Search for the cell housing the specified text and yield its (X, Y) center coordinate. 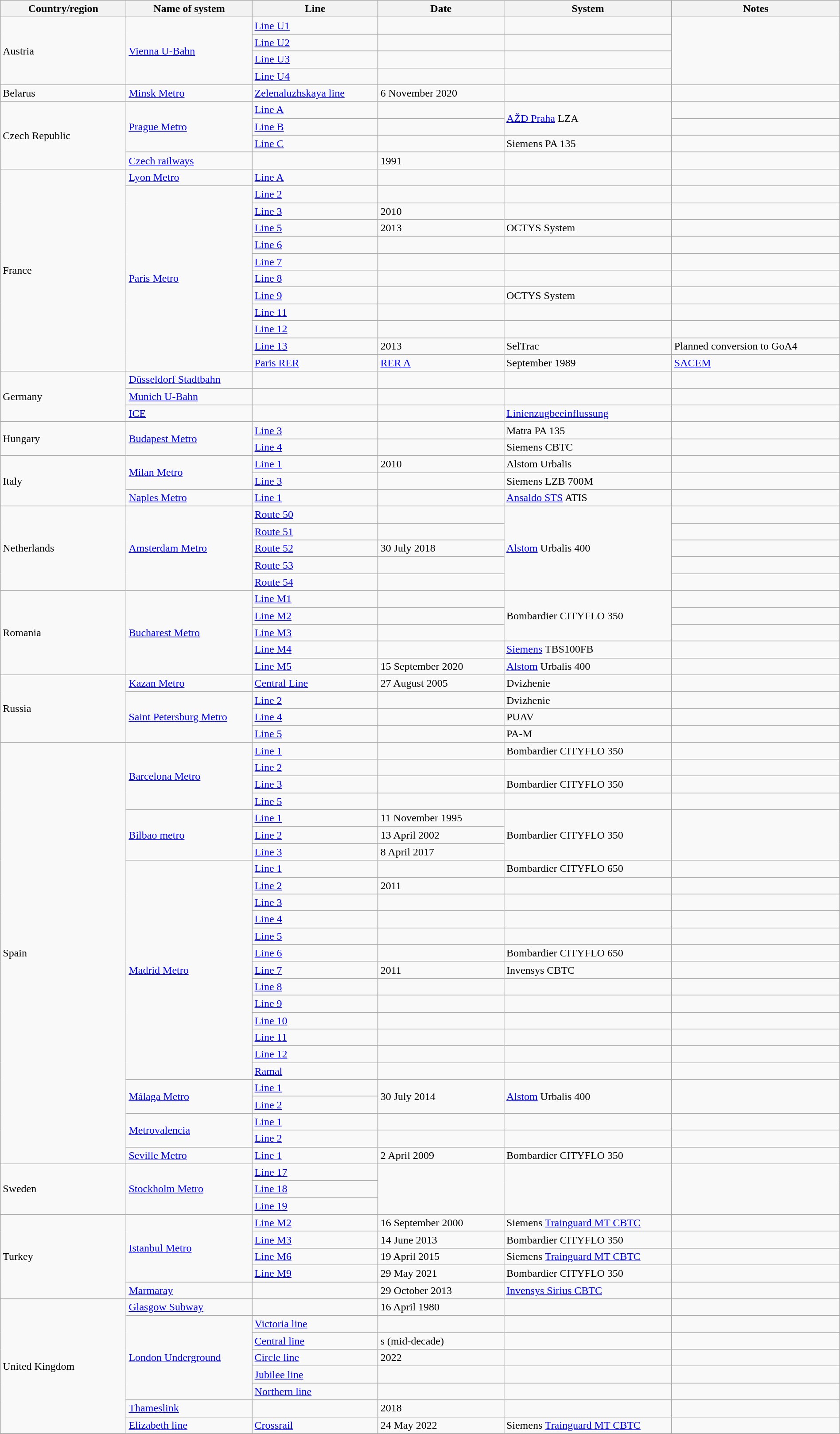
Line (315, 9)
Bucharest Metro (189, 633)
Line B (315, 127)
Line 13 (315, 346)
8 April 2017 (441, 852)
Route 51 (315, 532)
Romania (63, 633)
Circle line (315, 1358)
Siemens TBS100FB (587, 649)
19 April 2015 (441, 1256)
30 July 2014 (441, 1096)
SACEM (756, 363)
Zelenaluzhskaya line (315, 93)
Invensys CBTC (587, 970)
Line M4 (315, 649)
Line U3 (315, 59)
Name of system (189, 9)
Invensys Sirius CBTC (587, 1290)
Route 54 (315, 582)
Line C (315, 144)
Line 19 (315, 1206)
Hungary (63, 439)
Marmaray (189, 1290)
Sweden (63, 1189)
Metrovalencia (189, 1130)
Route 52 (315, 548)
Matra PA 135 (587, 430)
Line M6 (315, 1256)
London Underground (189, 1358)
Siemens LZB 700M (587, 481)
Date (441, 9)
Central Line (315, 683)
29 May 2021 (441, 1273)
24 May 2022 (441, 1425)
Route 53 (315, 565)
Czech Republic (63, 135)
Spain (63, 953)
Munich U-Bahn (189, 396)
Jubilee line (315, 1375)
Stockholm Metro (189, 1189)
System (587, 9)
Crossrail (315, 1425)
PA-M (587, 734)
13 April 2002 (441, 835)
Belarus (63, 93)
Glasgow Subway (189, 1307)
Paris RER (315, 363)
1991 (441, 160)
September 1989 (587, 363)
Vienna U-Bahn (189, 51)
Planned conversion to GoA4 (756, 346)
Turkey (63, 1256)
Seville Metro (189, 1155)
6 November 2020 (441, 93)
Minsk Metro (189, 93)
Linienzugbeeinflussung (587, 413)
Kazan Metro (189, 683)
Thameslink (189, 1408)
Siemens PA 135 (587, 144)
Naples Metro (189, 498)
Notes (756, 9)
Czech railways (189, 160)
Central line (315, 1341)
AŽD Praha LZA (587, 118)
Milan Metro (189, 472)
Austria (63, 51)
France (63, 270)
11 November 1995 (441, 818)
SelTrac (587, 346)
Düsseldorf Stadtbahn (189, 380)
Madrid Metro (189, 970)
Germany (63, 396)
Lyon Metro (189, 177)
Line 10 (315, 1020)
s (mid-decade) (441, 1341)
Bilbao metro (189, 835)
Victoria line (315, 1324)
Netherlands (63, 548)
Budapest Metro (189, 439)
Line M1 (315, 599)
30 July 2018 (441, 548)
RER A (441, 363)
Route 50 (315, 515)
Alstom Urbalis (587, 464)
Line 18 (315, 1189)
Prague Metro (189, 127)
PUAV (587, 717)
Line U2 (315, 43)
Northern line (315, 1391)
Russia (63, 708)
Elizabeth line (189, 1425)
14 June 2013 (441, 1240)
Istanbul Metro (189, 1248)
Country/region (63, 9)
Amsterdam Metro (189, 548)
Line U4 (315, 76)
Line U1 (315, 26)
Line M5 (315, 666)
2 April 2009 (441, 1155)
Saint Petersburg Metro (189, 717)
Line 17 (315, 1172)
Málaga Metro (189, 1096)
Ramal (315, 1071)
Siemens CBTC (587, 447)
16 September 2000 (441, 1223)
27 August 2005 (441, 683)
15 September 2020 (441, 666)
Paris Metro (189, 278)
16 April 1980 (441, 1307)
Line M9 (315, 1273)
Ansaldo STS ATIS (587, 498)
ICE (189, 413)
2018 (441, 1408)
2022 (441, 1358)
Barcelona Metro (189, 776)
29 October 2013 (441, 1290)
United Kingdom (63, 1366)
Italy (63, 481)
